Scan for the cell matching the given text and deliver its (X, Y) coordinate at center. 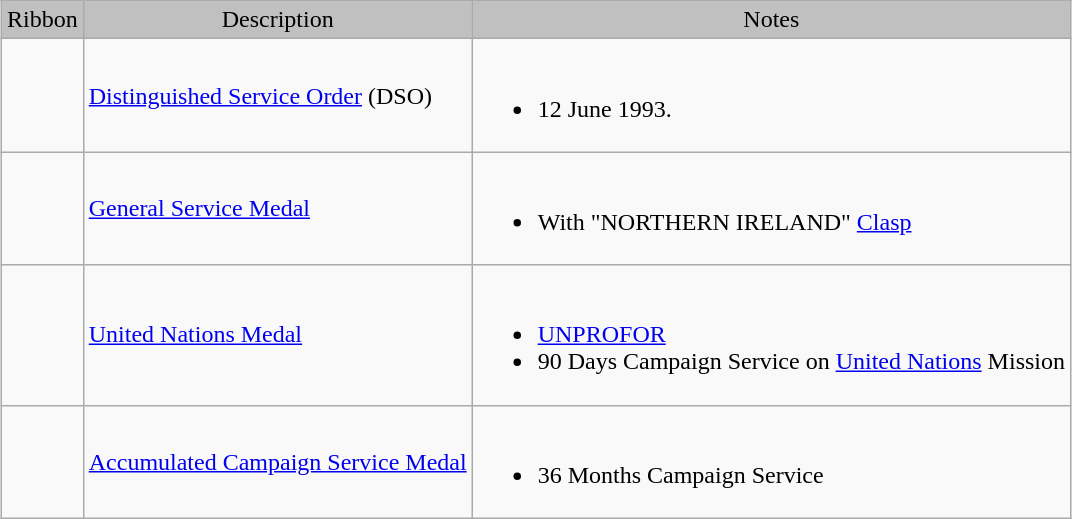
12 June 1993. (771, 96)
United Nations Medal (278, 335)
Description (278, 20)
Notes (771, 20)
Distinguished Service Order (DSO) (278, 96)
Accumulated Campaign Service Medal (278, 462)
With "NORTHERN IRELAND" Clasp (771, 208)
36 Months Campaign Service (771, 462)
General Service Medal (278, 208)
UNPROFOR90 Days Campaign Service on United Nations Mission (771, 335)
Ribbon (42, 20)
